Extract the [x, y] coordinate from the center of the cell holding the provided text.  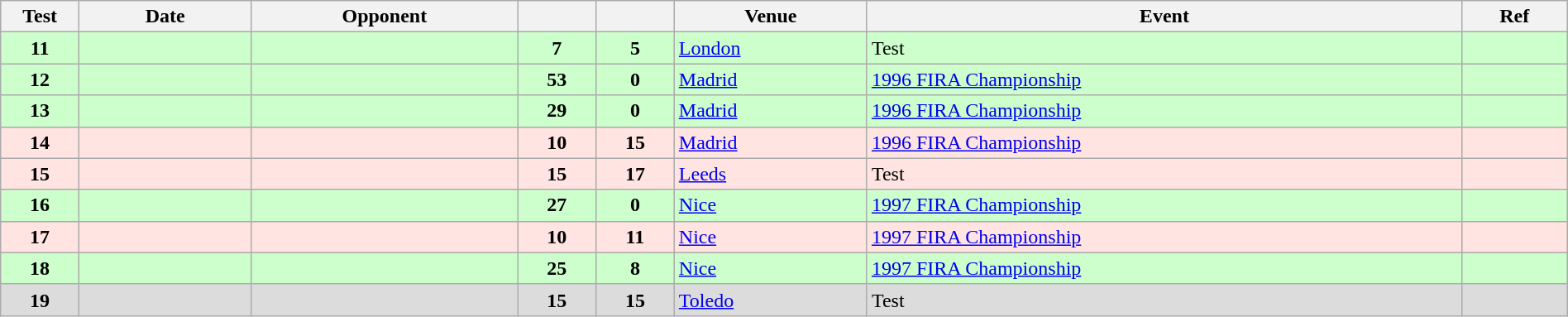
14 [40, 142]
53 [557, 79]
5 [635, 48]
16 [40, 205]
Venue [771, 17]
Event [1164, 17]
London [771, 48]
18 [40, 268]
13 [40, 111]
19 [40, 300]
25 [557, 268]
Date [165, 17]
29 [557, 111]
Ref [1514, 17]
Leeds [771, 174]
7 [557, 48]
27 [557, 205]
Opponent [385, 17]
8 [635, 268]
12 [40, 79]
Toledo [771, 300]
